From the cell containing the given text, extract its center point as (X, Y) coordinate. 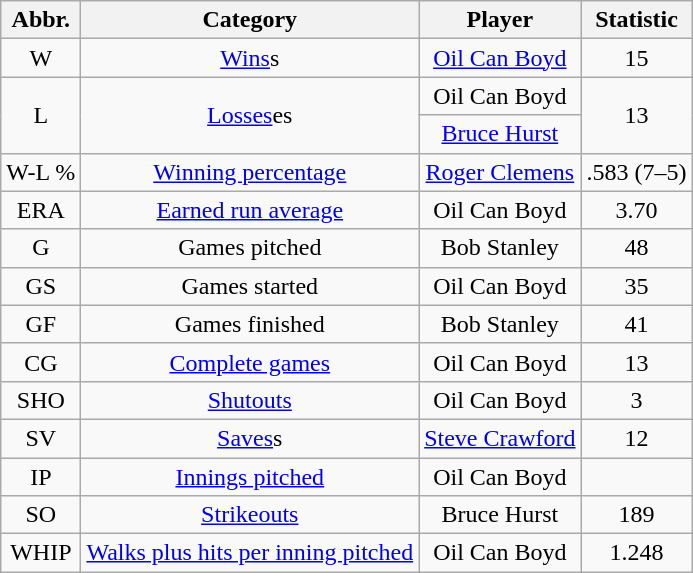
.583 (7–5) (636, 172)
Winss (250, 58)
SHO (41, 400)
12 (636, 438)
WHIP (41, 553)
Savess (250, 438)
Roger Clemens (500, 172)
Games finished (250, 324)
IP (41, 477)
L (41, 115)
48 (636, 248)
15 (636, 58)
Abbr. (41, 20)
Statistic (636, 20)
W (41, 58)
1.248 (636, 553)
Steve Crawford (500, 438)
3.70 (636, 210)
Player (500, 20)
Winning percentage (250, 172)
W-L % (41, 172)
41 (636, 324)
Earned run average (250, 210)
CG (41, 362)
Complete games (250, 362)
3 (636, 400)
GF (41, 324)
ERA (41, 210)
G (41, 248)
Games started (250, 286)
Innings pitched (250, 477)
Strikeouts (250, 515)
189 (636, 515)
Losseses (250, 115)
Category (250, 20)
35 (636, 286)
Walks plus hits per inning pitched (250, 553)
GS (41, 286)
SO (41, 515)
SV (41, 438)
Games pitched (250, 248)
Shutouts (250, 400)
